Scan for the cell matching the given text and deliver its (x, y) coordinate at center. 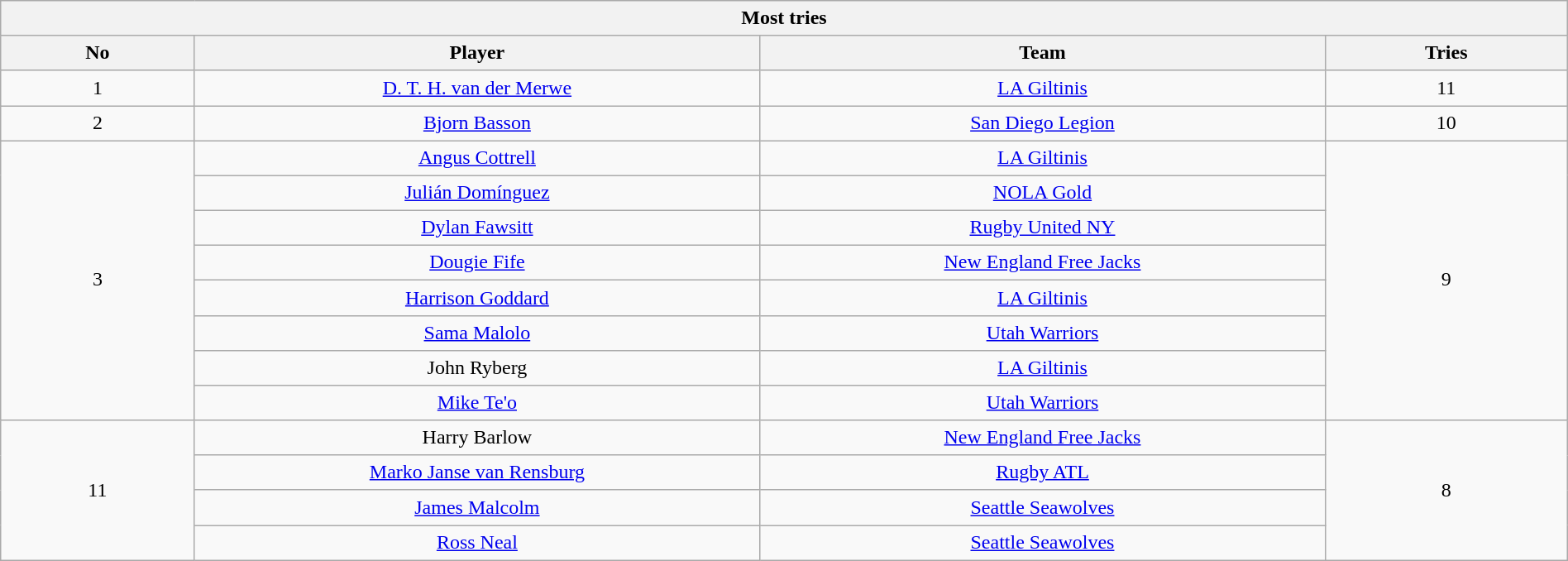
Harrison Goddard (477, 298)
Dougie Fife (477, 263)
Player (477, 53)
Bjorn Basson (477, 123)
Rugby United NY (1043, 228)
Ross Neal (477, 543)
Harry Barlow (477, 438)
Julián Domínguez (477, 193)
Sama Malolo (477, 333)
2 (98, 123)
9 (1446, 280)
NOLA Gold (1043, 193)
3 (98, 280)
Rugby ATL (1043, 472)
Angus Cottrell (477, 158)
Marko Janse van Rensburg (477, 472)
No (98, 53)
1 (98, 88)
Team (1043, 53)
Tries (1446, 53)
Mike Te'o (477, 403)
10 (1446, 123)
Dylan Fawsitt (477, 228)
San Diego Legion (1043, 123)
John Ryberg (477, 367)
D. T. H. van der Merwe (477, 88)
Most tries (784, 18)
James Malcolm (477, 507)
8 (1446, 490)
